For the text-containing cell, return its midpoint in (X, Y) coordinate format. 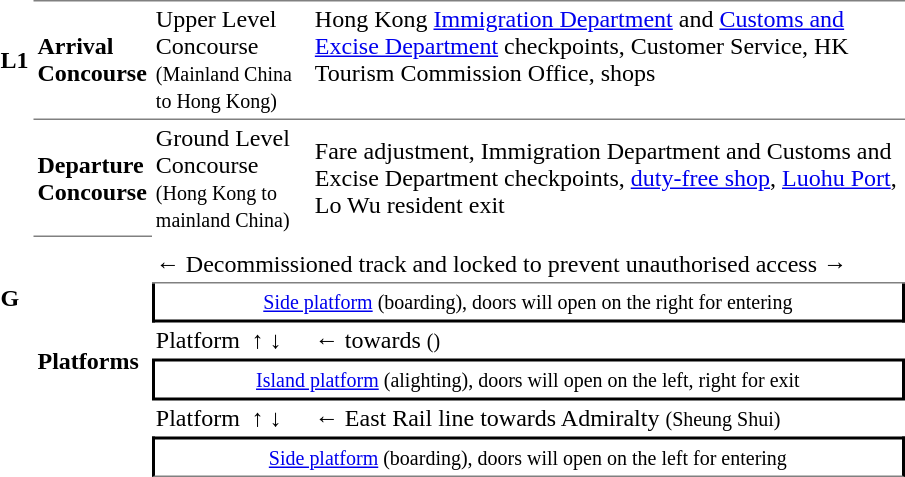
← towards () (607, 340)
Upper Level Concourse(Mainland China to Hong Kong) (230, 60)
Arrival Concourse (92, 60)
Hong Kong Immigration Department and Customs and Excise Department checkpoints, Customer Service, HK Tourism Commission Office, shops (607, 60)
Departure Concourse (92, 178)
Side platform (boarding), doors will open on the right for entering (528, 304)
← Decommissioned track and locked to prevent unauthorised access → (528, 265)
Platforms (92, 362)
Ground Level Concourse(Hong Kong to mainland China) (230, 178)
Side platform (boarding), doors will open on the left for entering (528, 456)
← East Rail line towards Admiralty (Sheung Shui) (607, 418)
Island platform (alighting), doors will open on the left, right for exit (528, 379)
Fare adjustment, Immigration Department and Customs and Excise Department checkpoints, duty-free shop, Luohu Port, Lo Wu resident exit (607, 178)
